Pinpoint the cell where the given text exists, returning its [x, y] midpoint coordinate. 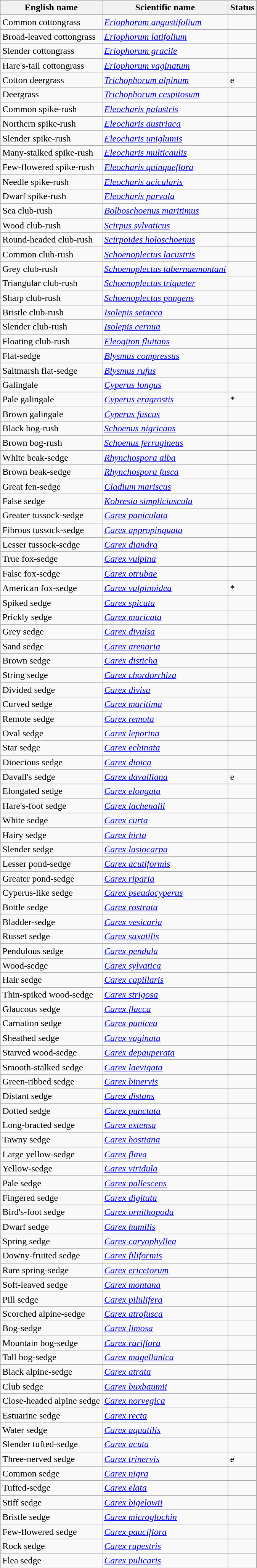
Oval sedge [51, 733]
Schoenus nigricans [165, 429]
Slender spike-rush [51, 138]
Brown bog-rush [51, 443]
Eleocharis acicularis [165, 182]
Carex saxatilis [165, 937]
Sea club-rush [51, 211]
Slender tufted-sedge [51, 1444]
Carex montana [165, 1285]
Carex vulpinoidea [165, 588]
Carex caryophyllea [165, 1241]
Carex maritima [165, 704]
Carex buxbaumii [165, 1386]
Bladder-sedge [51, 922]
Carex magellanica [165, 1358]
Carex otrubae [165, 574]
Carex atrofusca [165, 1314]
Spiked sedge [51, 602]
Bolboschoenus maritimus [165, 211]
Eleocharis multicaulis [165, 153]
American fox-sedge [51, 588]
Brown beak-sedge [51, 472]
Eriophorum vaginatum [165, 66]
Sheathed sedge [51, 1038]
Grey sedge [51, 631]
Carex pallescens [165, 1183]
Carnation sedge [51, 1023]
Carex appropinquata [165, 530]
Eriophorum latifolium [165, 37]
True fox-sedge [51, 559]
Russet sedge [51, 937]
Carex norvegica [165, 1401]
Carex panicea [165, 1023]
Carex echinata [165, 748]
Broad-leaved cottongrass [51, 37]
Carex riparia [165, 878]
Carex bigelowii [165, 1502]
Black alpine-sedge [51, 1372]
Carex nigra [165, 1473]
Water sedge [51, 1430]
Lesser tussock-sedge [51, 545]
Carex humilis [165, 1227]
Carex dioica [165, 762]
Isolepis cernua [165, 327]
Slender cottongrass [51, 51]
Cladium mariscus [165, 487]
Carex binervis [165, 1081]
Prickly sedge [51, 617]
Carex vulpina [165, 559]
Stiff sedge [51, 1502]
Hare's-foot sedge [51, 806]
Greater tussock-sedge [51, 516]
Carex rariflora [165, 1343]
Dioecious sedge [51, 762]
Glaucous sedge [51, 1009]
Needle spike-rush [51, 182]
Flea sedge [51, 1560]
Carex chordorrhiza [165, 675]
Rare spring-sedge [51, 1270]
False fox-sedge [51, 574]
Few-flowered sedge [51, 1531]
Cyperus eragrostis [165, 399]
Greater pond-sedge [51, 878]
Triangular club-rush [51, 283]
Long-bracted sedge [51, 1125]
Carex arenaria [165, 646]
Dotted sedge [51, 1111]
Common sedge [51, 1473]
Carex hostiana [165, 1140]
Pale sedge [51, 1183]
Downy-fruited sedge [51, 1256]
Wood club-rush [51, 225]
Carex strigosa [165, 994]
Pill sedge [51, 1299]
Yellow-sedge [51, 1169]
Sharp club-rush [51, 298]
Rhynchospora alba [165, 458]
Lesser pond-sedge [51, 864]
Carex paniculata [165, 516]
Wood-sedge [51, 966]
Schoenoplectus tabernaemontani [165, 269]
Carex divulsa [165, 631]
Carex remota [165, 719]
Pale galingale [51, 399]
Carex depauperata [165, 1052]
Carex flava [165, 1154]
Star sedge [51, 748]
Scirpoides holoschoenus [165, 240]
Carex davalliana [165, 777]
Bog-sedge [51, 1328]
Dwarf sedge [51, 1227]
False sedge [51, 501]
Carex viridula [165, 1169]
Eleocharis austriaca [165, 124]
Hairy sedge [51, 835]
Carex acuta [165, 1444]
Carex elongata [165, 791]
Bird's-foot sedge [51, 1212]
Mountain bog-sedge [51, 1343]
Eriophorum gracile [165, 51]
Cyperus longus [165, 385]
Blysmus rufus [165, 370]
Carex acutiformis [165, 864]
Bristle sedge [51, 1517]
Carex pulicaris [165, 1560]
Carex limosa [165, 1328]
Schoenoplectus triqueter [165, 283]
Fingered sedge [51, 1198]
White beak-sedge [51, 458]
Curved sedge [51, 704]
Common club-rush [51, 254]
Hair sedge [51, 980]
Slender club-rush [51, 327]
Carex distans [165, 1096]
Black bog-rush [51, 429]
Many-stalked spike-rush [51, 153]
Brown sedge [51, 661]
Tawny sedge [51, 1140]
Club sedge [51, 1386]
Carex trinervis [165, 1459]
Carex rostrata [165, 908]
Carex recta [165, 1415]
Carex ericetorum [165, 1270]
White sedge [51, 820]
Schoenoplectus lacustris [165, 254]
Carex lasiocarpa [165, 849]
Eleocharis palustris [165, 109]
English name [51, 8]
Bristle club-rush [51, 312]
Brown galingale [51, 414]
Cotton deergrass [51, 80]
Schoenoplectus pungens [165, 298]
Carex diandra [165, 545]
Carex digitata [165, 1198]
Smooth-stalked sedge [51, 1067]
Carex divisa [165, 690]
Fibrous tussock-sedge [51, 530]
Remote sedge [51, 719]
Estuarine sedge [51, 1415]
Carex microglochin [165, 1517]
Carex curta [165, 820]
Floating club-rush [51, 341]
Eleocharis quinqueflora [165, 167]
Scientific name [165, 8]
Carex ornithopoda [165, 1212]
String sedge [51, 675]
Carex pilulifera [165, 1299]
Pendulous sedge [51, 951]
Carex punctata [165, 1111]
Kobresia simpliciuscula [165, 501]
Tufted-sedge [51, 1488]
Carex aquatilis [165, 1430]
Carex vesicaria [165, 922]
Trichophorum alpinum [165, 80]
Trichophorum cespitosum [165, 95]
Thin-spiked wood-sedge [51, 994]
Green-ribbed sedge [51, 1081]
Carex extensa [165, 1125]
Scorched alpine-sedge [51, 1314]
Elongated sedge [51, 791]
Isolepis setacea [165, 312]
Saltmarsh flat-sedge [51, 370]
Carex pauciflora [165, 1531]
Carex sylvatica [165, 966]
Grey club-rush [51, 269]
Carex leporina [165, 733]
Cyperus-like sedge [51, 893]
Carex muricata [165, 617]
Tall bog-sedge [51, 1358]
Common spike-rush [51, 109]
Status [243, 8]
Starved wood-sedge [51, 1052]
Eleocharis parvula [165, 196]
Carex lachenalii [165, 806]
Schoenus ferrugineus [165, 443]
Carex spicata [165, 602]
Carex atrata [165, 1372]
Northern spike-rush [51, 124]
Deergrass [51, 95]
Carex elata [165, 1488]
Carex laevigata [165, 1067]
Eleogiton fluitans [165, 341]
Cyperus fuscus [165, 414]
Spring sedge [51, 1241]
Soft-leaved sedge [51, 1285]
Carex vaginata [165, 1038]
Distant sedge [51, 1096]
Few-flowered spike-rush [51, 167]
Close-headed alpine sedge [51, 1401]
Davall's sedge [51, 777]
Large yellow-sedge [51, 1154]
Scirpus sylvaticus [165, 225]
Rock sedge [51, 1546]
Carex pseudocyperus [165, 893]
Eleocharis uniglumis [165, 138]
Carex capillaris [165, 980]
Hare's-tail cottongrass [51, 66]
Carex flacca [165, 1009]
Carex filiformis [165, 1256]
Sand sedge [51, 646]
Carex rupestris [165, 1546]
Galingale [51, 385]
Carex hirta [165, 835]
Carex pendula [165, 951]
Great fen-sedge [51, 487]
Rhynchospora fusca [165, 472]
Three-nerved sedge [51, 1459]
Slender sedge [51, 849]
Bottle sedge [51, 908]
Common cottongrass [51, 22]
Dwarf spike-rush [51, 196]
Round-headed club-rush [51, 240]
Flat-sedge [51, 356]
Blysmus compressus [165, 356]
Eriophorum angustifolium [165, 22]
Carex disticha [165, 661]
Divided sedge [51, 690]
